Capture the cell that displays the provided text and extract its (X, Y) central coordinate. 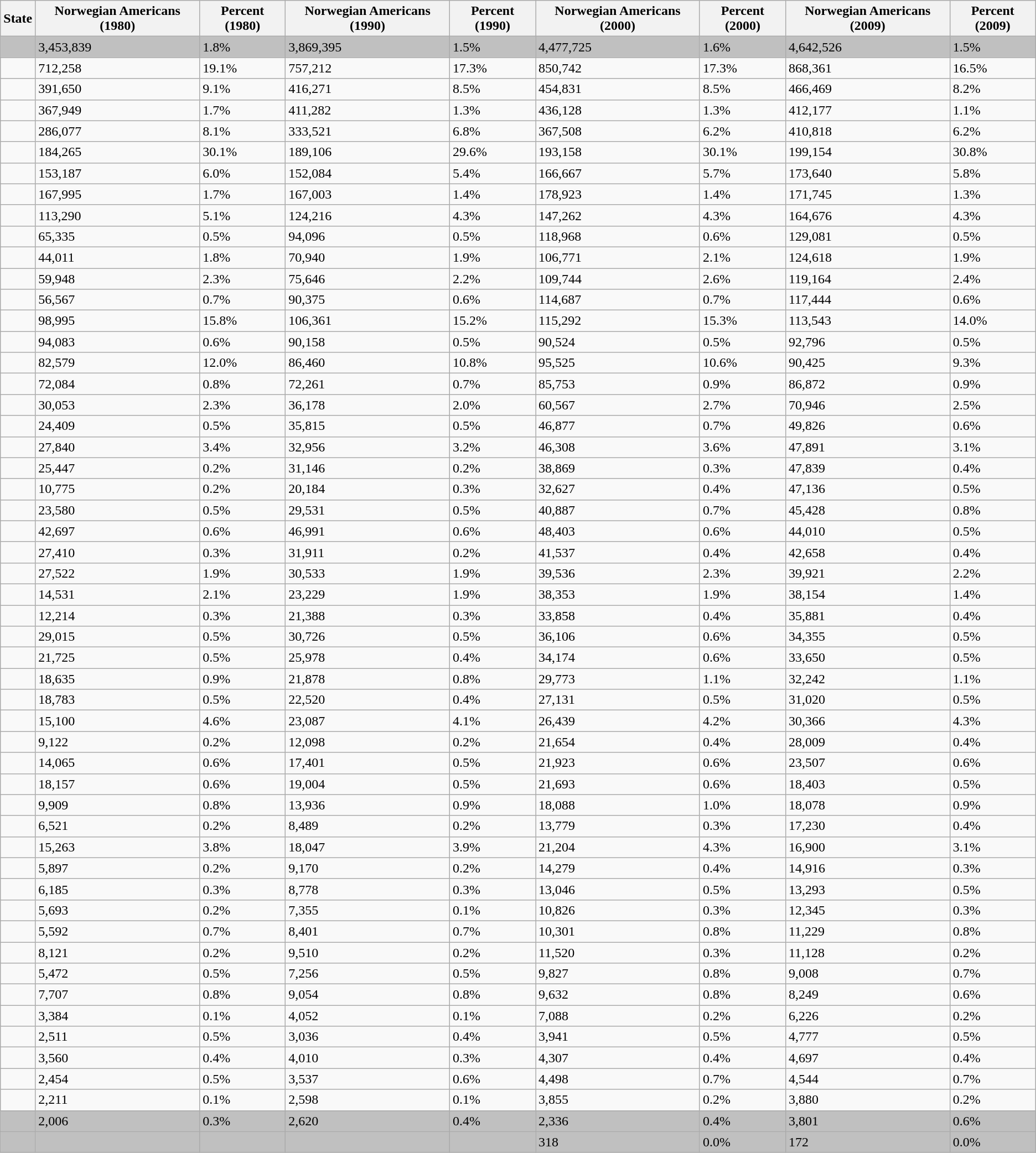
9,170 (367, 868)
11,520 (618, 952)
7,707 (117, 995)
34,174 (618, 658)
31,146 (367, 468)
23,580 (117, 510)
85,753 (618, 384)
4.1% (493, 721)
2,511 (117, 1037)
4,052 (367, 1016)
16.5% (993, 68)
2.6% (743, 278)
109,744 (618, 278)
113,290 (117, 215)
2.5% (993, 405)
46,877 (618, 426)
23,507 (868, 763)
27,131 (618, 700)
6,226 (868, 1016)
164,676 (868, 215)
124,216 (367, 215)
22,520 (367, 700)
92,796 (868, 342)
178,923 (618, 194)
18,088 (618, 805)
10,826 (618, 910)
21,923 (618, 763)
7,355 (367, 910)
30,053 (117, 405)
30,726 (367, 637)
3,801 (868, 1121)
7,088 (618, 1016)
2.0% (493, 405)
5.8% (993, 173)
31,911 (367, 552)
26,439 (618, 721)
38,869 (618, 468)
35,881 (868, 616)
757,212 (367, 68)
21,693 (618, 784)
30.8% (993, 152)
82,579 (117, 363)
199,154 (868, 152)
454,831 (618, 89)
18,635 (117, 679)
94,083 (117, 342)
5,897 (117, 868)
3,384 (117, 1016)
72,084 (117, 384)
113,543 (868, 321)
367,949 (117, 110)
Percent (1980) (242, 19)
24,409 (117, 426)
23,087 (367, 721)
Norwegian Americans (2009) (868, 19)
21,725 (117, 658)
Norwegian Americans (1990) (367, 19)
15.2% (493, 321)
12,214 (117, 616)
3.2% (493, 447)
391,650 (117, 89)
4,477,725 (618, 47)
193,158 (618, 152)
49,826 (868, 426)
10.8% (493, 363)
29,531 (367, 510)
2,336 (618, 1121)
29,773 (618, 679)
21,388 (367, 616)
6,521 (117, 826)
Percent (2009) (993, 19)
167,995 (117, 194)
124,618 (868, 257)
15.3% (743, 321)
18,783 (117, 700)
466,469 (868, 89)
2,454 (117, 1079)
114,687 (618, 300)
Norwegian Americans (2000) (618, 19)
171,745 (868, 194)
8,489 (367, 826)
16,900 (868, 847)
33,650 (868, 658)
39,536 (618, 573)
47,136 (868, 489)
29,015 (117, 637)
14,279 (618, 868)
9,909 (117, 805)
72,261 (367, 384)
36,106 (618, 637)
868,361 (868, 68)
416,271 (367, 89)
19.1% (242, 68)
35,815 (367, 426)
30,533 (367, 573)
25,978 (367, 658)
18,078 (868, 805)
41,537 (618, 552)
32,242 (868, 679)
13,779 (618, 826)
3,855 (618, 1100)
46,308 (618, 447)
2,598 (367, 1100)
3,537 (367, 1079)
118,968 (618, 236)
5.7% (743, 173)
3,880 (868, 1100)
17,230 (868, 826)
6.8% (493, 131)
19,004 (367, 784)
8,401 (367, 931)
State (18, 19)
39,921 (868, 573)
9,008 (868, 974)
86,872 (868, 384)
18,047 (367, 847)
75,646 (367, 278)
13,293 (868, 889)
436,128 (618, 110)
4,777 (868, 1037)
3.6% (743, 447)
4.6% (242, 721)
412,177 (868, 110)
11,128 (868, 952)
3,036 (367, 1037)
1.0% (743, 805)
8.2% (993, 89)
44,011 (117, 257)
14.0% (993, 321)
86,460 (367, 363)
70,940 (367, 257)
115,292 (618, 321)
25,447 (117, 468)
1.6% (743, 47)
5,472 (117, 974)
47,839 (868, 468)
47,891 (868, 447)
2,211 (117, 1100)
5,693 (117, 910)
33,858 (618, 616)
40,887 (618, 510)
38,353 (618, 594)
98,995 (117, 321)
712,258 (117, 68)
8,249 (868, 995)
2.4% (993, 278)
333,521 (367, 131)
90,524 (618, 342)
10,775 (117, 489)
129,081 (868, 236)
14,916 (868, 868)
90,158 (367, 342)
28,009 (868, 742)
153,187 (117, 173)
6.0% (242, 173)
5.4% (493, 173)
8,778 (367, 889)
3,453,839 (117, 47)
13,936 (367, 805)
56,567 (117, 300)
411,282 (367, 110)
59,948 (117, 278)
46,991 (367, 531)
65,335 (117, 236)
13,046 (618, 889)
3.9% (493, 847)
9.1% (242, 89)
172 (868, 1142)
173,640 (868, 173)
27,410 (117, 552)
12,345 (868, 910)
117,444 (868, 300)
8.1% (242, 131)
9,510 (367, 952)
11,229 (868, 931)
10.6% (743, 363)
29.6% (493, 152)
286,077 (117, 131)
2,006 (117, 1121)
94,096 (367, 236)
31,020 (868, 700)
17,401 (367, 763)
9.3% (993, 363)
3,941 (618, 1037)
8,121 (117, 952)
38,154 (868, 594)
9,122 (117, 742)
34,355 (868, 637)
12.0% (242, 363)
32,956 (367, 447)
4,498 (618, 1079)
18,403 (868, 784)
14,065 (117, 763)
90,425 (868, 363)
5,592 (117, 931)
23,229 (367, 594)
410,818 (868, 131)
27,840 (117, 447)
189,106 (367, 152)
48,403 (618, 531)
44,010 (868, 531)
119,164 (868, 278)
9,632 (618, 995)
20,184 (367, 489)
318 (618, 1142)
42,658 (868, 552)
367,508 (618, 131)
4.2% (743, 721)
70,946 (868, 405)
3.8% (242, 847)
18,157 (117, 784)
106,771 (618, 257)
6,185 (117, 889)
152,084 (367, 173)
90,375 (367, 300)
184,265 (117, 152)
15,263 (117, 847)
166,667 (618, 173)
36,178 (367, 405)
3,869,395 (367, 47)
Percent (1990) (493, 19)
12,098 (367, 742)
167,003 (367, 194)
14,531 (117, 594)
9,054 (367, 995)
850,742 (618, 68)
3.4% (242, 447)
21,878 (367, 679)
147,262 (618, 215)
42,697 (117, 531)
9,827 (618, 974)
2,620 (367, 1121)
106,361 (367, 321)
2.7% (743, 405)
Percent (2000) (743, 19)
21,654 (618, 742)
4,544 (868, 1079)
4,307 (618, 1058)
21,204 (618, 847)
Norwegian Americans (1980) (117, 19)
4,010 (367, 1058)
15,100 (117, 721)
95,525 (618, 363)
3,560 (117, 1058)
45,428 (868, 510)
30,366 (868, 721)
60,567 (618, 405)
5.1% (242, 215)
32,627 (618, 489)
10,301 (618, 931)
15.8% (242, 321)
27,522 (117, 573)
4,697 (868, 1058)
7,256 (367, 974)
4,642,526 (868, 47)
